Capture the cell that displays the provided text and extract its (X, Y) central coordinate. 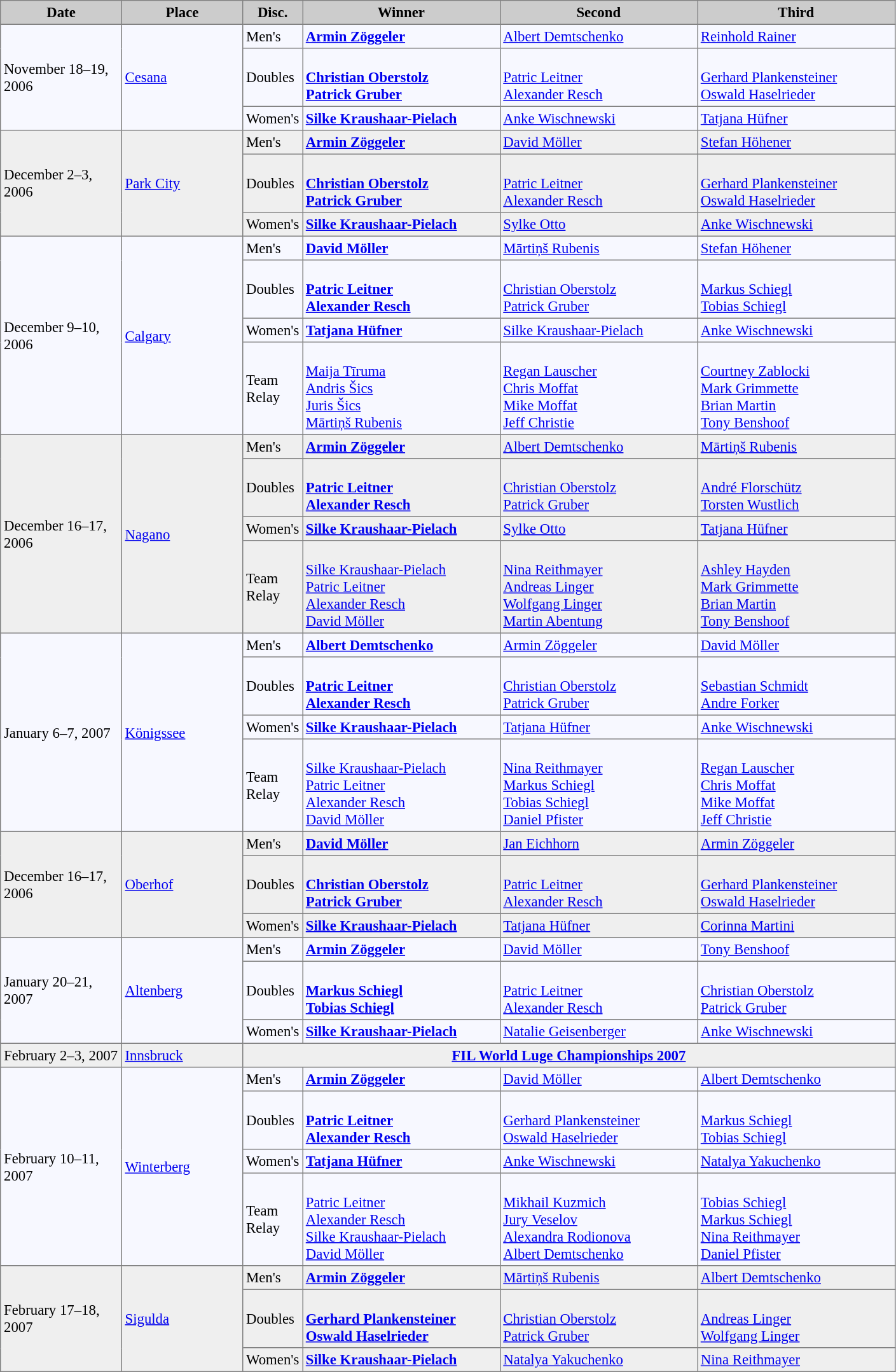
Silke Kraushaar-Pielach Patric Leitner Alexander Resch David Möller (401, 587)
February 17–18, 2007 (61, 1319)
February 2–3, 2007 (61, 1055)
Corinna Martini (796, 925)
André Florschütz Torsten Wustlich (796, 488)
Tony Benshoof (796, 950)
January 6–7, 2007 (61, 732)
Reinhold Rainer (796, 36)
Tobias Schiegl Markus SchieglNina Reithmayer Daniel Pfister (796, 1219)
Nina Reithmayer (796, 1360)
December 2–3, 2006 (61, 183)
Park City (182, 183)
Disc. (273, 13)
Andreas Linger Wolfgang Linger (796, 1319)
Cesana (182, 77)
Oberhof (182, 884)
Place (182, 13)
January 20–21, 2007 (61, 990)
Natalie Geisenberger (598, 1032)
February 10–11, 2007 (61, 1167)
Third (796, 13)
Second (598, 13)
Winterberg (182, 1167)
Jan Eichhorn (598, 843)
FIL World Luge Championships 2007 (569, 1055)
Nagano (182, 534)
Maija Tīruma Andris Šics Juris Šics Mārtiņš Rubenis (401, 389)
Nina ReithmayerMarkus SchieglTobias SchieglDaniel Pfister (598, 786)
Courtney Zablocki Mark GrimmetteBrian Martin Tony Benshoof (796, 389)
December 9–10, 2006 (61, 335)
Calgary (182, 335)
Silke Kraushaar-PielachPatric LeitnerAlexander Resch David Möller (401, 786)
Königssee (182, 732)
Patric LeitnerAlexander ReschSilke Kraushaar-Pielach David Möller (401, 1219)
Mikhail Kuzmich Jury Veselov Alexandra Rodionova Albert Demtschenko (598, 1219)
Regan LauscherChris MoffatMike Moffat Jeff Christie (796, 786)
Sigulda (182, 1319)
Ashley Hayden Mark GrimmetteBrian Martin Tony Benshoof (796, 587)
Date (61, 13)
November 18–19, 2006 (61, 77)
Altenberg (182, 990)
Regan Lauscher Chris MoffatMike Moffat Jeff Christie (598, 389)
Winner (401, 13)
Sebastian Schmidt Andre Forker (796, 686)
Innsbruck (182, 1055)
Nina Reithmayer Andreas LingerWolfgang Linger Martin Abentung (598, 587)
